Return the (X, Y) coordinate for the center point of the cell that contains the specified text.  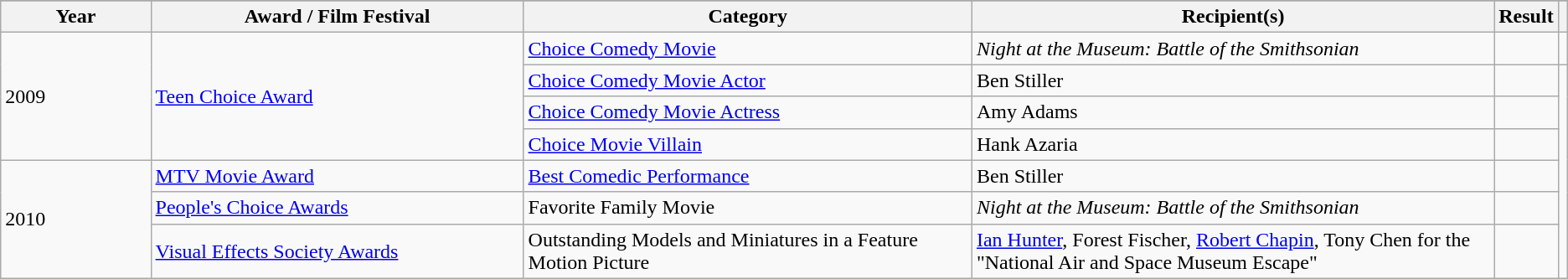
Recipient(s) (1233, 17)
Teen Choice Award (337, 96)
Outstanding Models and Miniatures in a Feature Motion Picture (747, 251)
Best Comedic Performance (747, 176)
Favorite Family Movie (747, 208)
2009 (75, 96)
Award / Film Festival (337, 17)
Choice Movie Villain (747, 144)
People's Choice Awards (337, 208)
Category (747, 17)
Ian Hunter, Forest Fischer, Robert Chapin, Tony Chen for the "National Air and Space Museum Escape" (1233, 251)
Visual Effects Society Awards (337, 251)
Result (1526, 17)
Hank Azaria (1233, 144)
Choice Comedy Movie (747, 49)
2010 (75, 220)
MTV Movie Award (337, 176)
Year (75, 17)
Amy Adams (1233, 112)
Choice Comedy Movie Actor (747, 80)
Choice Comedy Movie Actress (747, 112)
